Find where the given text appears and provide that cell's center as [X, Y] coordinate. 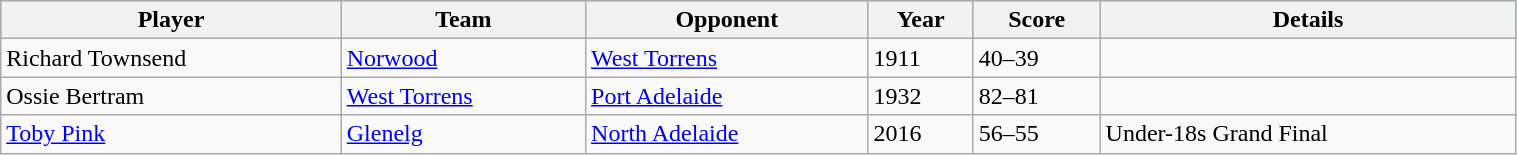
Player [171, 20]
Details [1308, 20]
Year [920, 20]
Score [1036, 20]
Opponent [727, 20]
82–81 [1036, 96]
Team [463, 20]
56–55 [1036, 134]
40–39 [1036, 58]
1911 [920, 58]
Port Adelaide [727, 96]
1932 [920, 96]
North Adelaide [727, 134]
2016 [920, 134]
Richard Townsend [171, 58]
Under-18s Grand Final [1308, 134]
Toby Pink [171, 134]
Norwood [463, 58]
Glenelg [463, 134]
Ossie Bertram [171, 96]
